Detect which cell encompasses the target text, then output its [x, y] center coordinate. 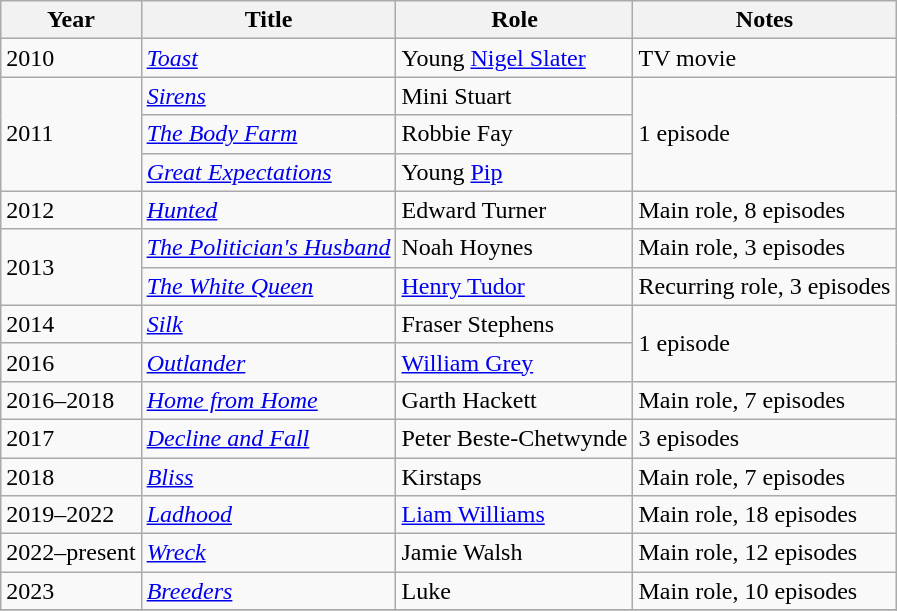
Great Expectations [268, 172]
Main role, 12 episodes [764, 553]
Young Pip [514, 172]
Recurring role, 3 episodes [764, 286]
2023 [71, 591]
Robbie Fay [514, 134]
2010 [71, 58]
Noah Hoynes [514, 248]
Main role, 8 episodes [764, 210]
Toast [268, 58]
2012 [71, 210]
Fraser Stephens [514, 324]
Breeders [268, 591]
Henry Tudor [514, 286]
Role [514, 20]
Garth Hackett [514, 400]
Hunted [268, 210]
Bliss [268, 477]
2019–2022 [71, 515]
Mini Stuart [514, 96]
The Body Farm [268, 134]
Year [71, 20]
Sirens [268, 96]
2013 [71, 267]
2011 [71, 134]
3 episodes [764, 438]
TV movie [764, 58]
Edward Turner [514, 210]
2017 [71, 438]
Title [268, 20]
Main role, 10 episodes [764, 591]
Luke [514, 591]
Kirstaps [514, 477]
The White Queen [268, 286]
Liam Williams [514, 515]
Ladhood [268, 515]
2016 [71, 362]
Home from Home [268, 400]
Notes [764, 20]
Decline and Fall [268, 438]
2016–2018 [71, 400]
2018 [71, 477]
The Politician's Husband [268, 248]
Main role, 18 episodes [764, 515]
William Grey [514, 362]
Young Nigel Slater [514, 58]
Wreck [268, 553]
Jamie Walsh [514, 553]
Peter Beste-Chetwynde [514, 438]
2022–present [71, 553]
Main role, 3 episodes [764, 248]
Silk [268, 324]
Outlander [268, 362]
2014 [71, 324]
